From the cell containing the given text, extract its center point as [x, y] coordinate. 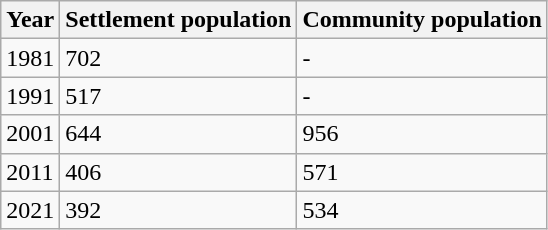
Community population [422, 20]
2001 [30, 134]
702 [178, 58]
2021 [30, 210]
571 [422, 172]
1981 [30, 58]
Settlement population [178, 20]
517 [178, 96]
2011 [30, 172]
644 [178, 134]
956 [422, 134]
534 [422, 210]
1991 [30, 96]
392 [178, 210]
406 [178, 172]
Year [30, 20]
